Extract the [x, y] coordinate from the center of the cell holding the provided text.  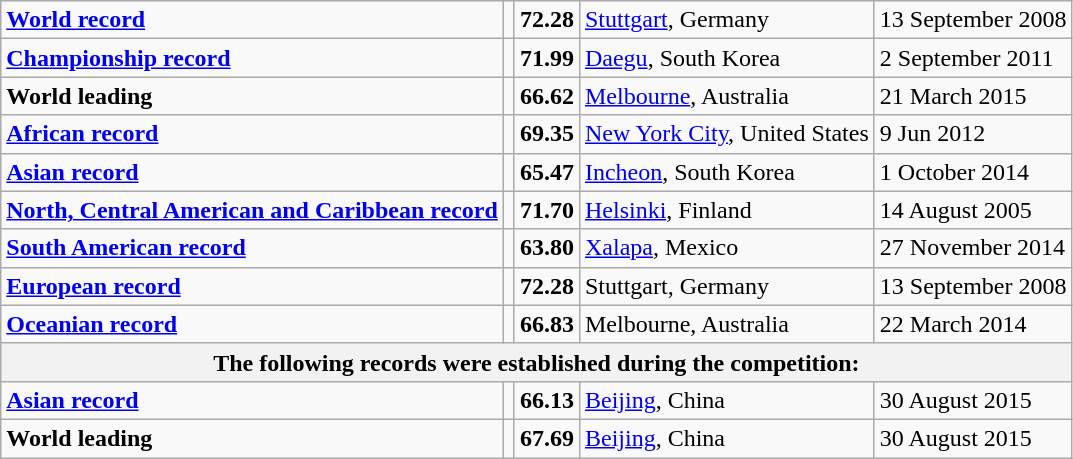
21 March 2015 [973, 96]
1 October 2014 [973, 172]
European record [252, 286]
Incheon, South Korea [726, 172]
67.69 [546, 438]
World record [252, 20]
African record [252, 134]
71.99 [546, 58]
22 March 2014 [973, 324]
66.83 [546, 324]
27 November 2014 [973, 248]
14 August 2005 [973, 210]
Daegu, South Korea [726, 58]
Xalapa, Mexico [726, 248]
71.70 [546, 210]
Oceanian record [252, 324]
The following records were established during the competition: [536, 362]
65.47 [546, 172]
69.35 [546, 134]
North, Central American and Caribbean record [252, 210]
63.80 [546, 248]
South American record [252, 248]
2 September 2011 [973, 58]
66.62 [546, 96]
Championship record [252, 58]
9 Jun 2012 [973, 134]
New York City, United States [726, 134]
66.13 [546, 400]
Helsinki, Finland [726, 210]
